Locate the cell with the specified text and output its (x, y) center coordinate. 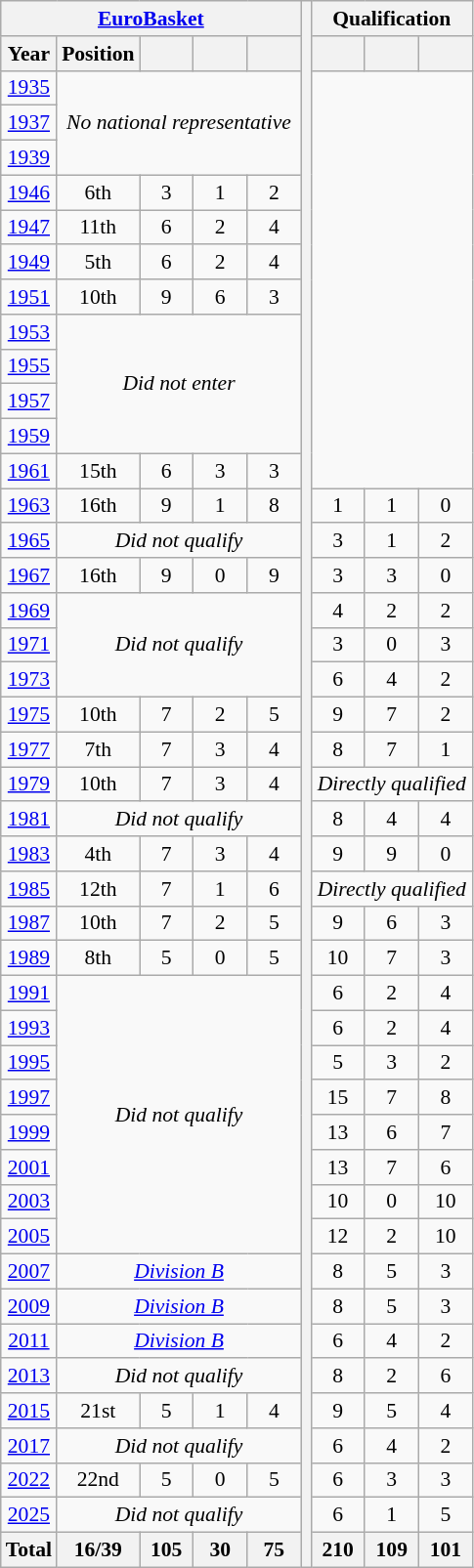
4th (98, 854)
1979 (29, 784)
1939 (29, 158)
8th (98, 958)
1946 (29, 192)
1993 (29, 1028)
Total (29, 1550)
1957 (29, 402)
16/39 (98, 1550)
Year (29, 54)
1987 (29, 923)
1973 (29, 680)
1999 (29, 1132)
Position (98, 54)
2025 (29, 1515)
2011 (29, 1341)
1995 (29, 1063)
12th (98, 889)
Did not enter (179, 384)
1969 (29, 611)
1961 (29, 471)
21st (98, 1411)
1937 (29, 123)
EuroBasket (151, 19)
No national representative (179, 123)
210 (338, 1550)
1935 (29, 88)
22nd (98, 1480)
5th (98, 263)
1963 (29, 506)
2015 (29, 1411)
1953 (29, 332)
109 (391, 1550)
Qualification (391, 19)
1975 (29, 715)
2005 (29, 1237)
1983 (29, 854)
11th (98, 228)
1985 (29, 889)
2007 (29, 1272)
1967 (29, 575)
2009 (29, 1306)
105 (166, 1550)
6th (98, 192)
1947 (29, 228)
15th (98, 471)
7th (98, 749)
1965 (29, 541)
1989 (29, 958)
2013 (29, 1377)
1949 (29, 263)
75 (274, 1550)
1959 (29, 437)
2022 (29, 1480)
2003 (29, 1202)
15 (338, 1098)
2001 (29, 1167)
1981 (29, 820)
1977 (29, 749)
30 (221, 1550)
1997 (29, 1098)
101 (446, 1550)
2017 (29, 1446)
1991 (29, 994)
1971 (29, 645)
1951 (29, 297)
12 (338, 1237)
1955 (29, 366)
